Output the (x, y) coordinate of the center of the cell containing the given text.  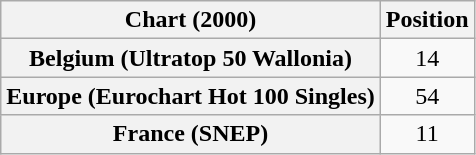
France (SNEP) (191, 134)
11 (427, 134)
Position (427, 20)
Belgium (Ultratop 50 Wallonia) (191, 58)
Chart (2000) (191, 20)
Europe (Eurochart Hot 100 Singles) (191, 96)
54 (427, 96)
14 (427, 58)
